Provide the [X, Y] coordinate of the cell's center where the given text is located.  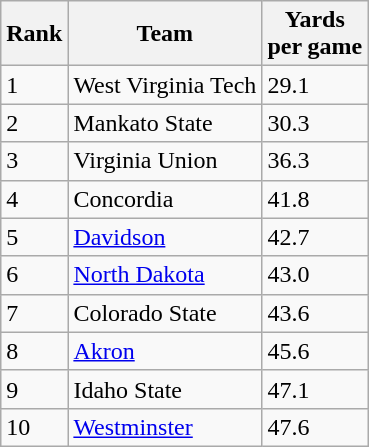
5 [34, 237]
2 [34, 123]
47.1 [315, 389]
Westminster [165, 427]
1 [34, 85]
Mankato State [165, 123]
29.1 [315, 85]
7 [34, 313]
43.0 [315, 275]
36.3 [315, 161]
45.6 [315, 351]
3 [34, 161]
Davidson [165, 237]
Akron [165, 351]
Rank [34, 34]
47.6 [315, 427]
Team [165, 34]
6 [34, 275]
41.8 [315, 199]
42.7 [315, 237]
Idaho State [165, 389]
Virginia Union [165, 161]
Yardsper game [315, 34]
Colorado State [165, 313]
8 [34, 351]
30.3 [315, 123]
43.6 [315, 313]
4 [34, 199]
10 [34, 427]
West Virginia Tech [165, 85]
North Dakota [165, 275]
9 [34, 389]
Concordia [165, 199]
